Find where the given text appears and provide that cell's center as (x, y) coordinate. 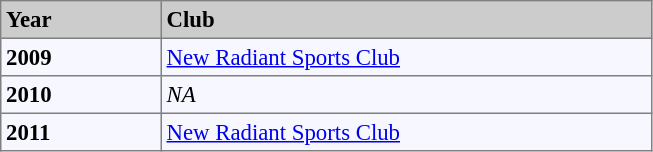
2011 (81, 132)
NA (406, 95)
Year (81, 20)
2010 (81, 95)
2009 (81, 57)
Club (406, 20)
